Scan for the cell matching the given text and deliver its [X, Y] coordinate at center. 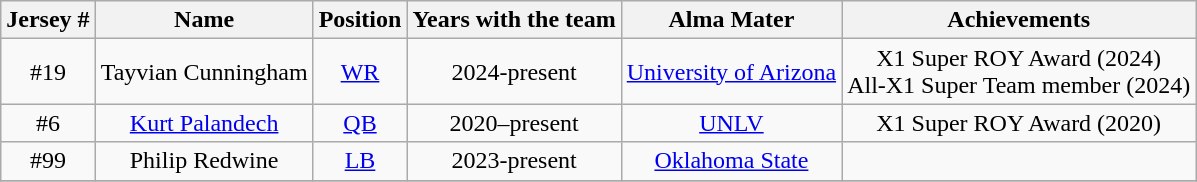
Achievements [1019, 20]
2024-present [514, 72]
#19 [48, 72]
Oklahoma State [731, 161]
UNLV [731, 123]
Jersey # [48, 20]
Alma Mater [731, 20]
X1 Super ROY Award (2020) [1019, 123]
Years with the team [514, 20]
2020–present [514, 123]
#99 [48, 161]
Name [204, 20]
Philip Redwine [204, 161]
Position [360, 20]
2023-present [514, 161]
University of Arizona [731, 72]
Tayvian Cunningham [204, 72]
QB [360, 123]
Kurt Palandech [204, 123]
LB [360, 161]
WR [360, 72]
X1 Super ROY Award (2024) All-X1 Super Team member (2024) [1019, 72]
#6 [48, 123]
